Return (x, y) of the center of cell containing provided text 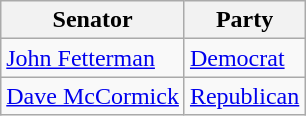
Democrat (244, 58)
Senator (93, 20)
Dave McCormick (93, 96)
Republican (244, 96)
John Fetterman (93, 58)
Party (244, 20)
